Pinpoint the cell where the given text exists, returning its (x, y) midpoint coordinate. 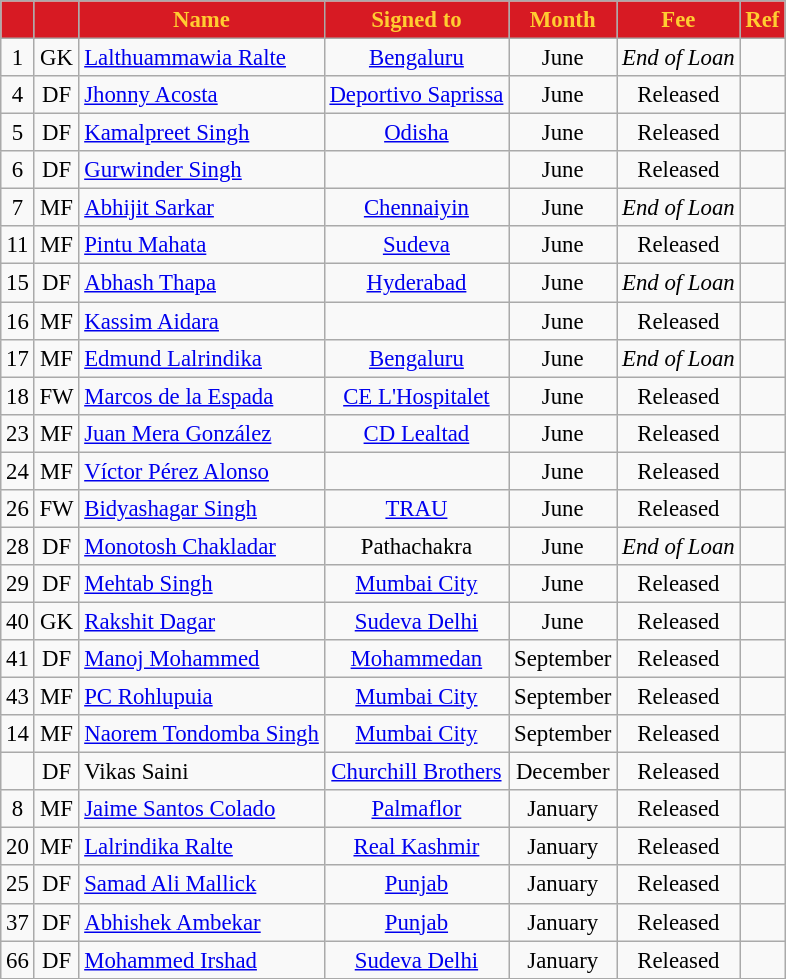
20 (18, 847)
PC Rohlupuia (202, 697)
Rakshit Dagar (202, 621)
Gurwinder Singh (202, 170)
Churchill Brothers (416, 772)
CE L'Hospitalet (416, 396)
Jaime Santos Colado (202, 809)
Name (202, 20)
Pintu Mahata (202, 245)
26 (18, 509)
Odisha (416, 133)
29 (18, 584)
TRAU (416, 509)
66 (18, 960)
Abhishek Ambekar (202, 922)
41 (18, 659)
December (563, 772)
Samad Ali Mallick (202, 885)
6 (18, 170)
8 (18, 809)
Naorem Tondomba Singh (202, 734)
Palmaflor (416, 809)
Sudeva (416, 245)
Ref (762, 20)
Abhash Thapa (202, 283)
Kamalpreet Singh (202, 133)
18 (18, 396)
7 (18, 208)
Lalrindika Ralte (202, 847)
Deportivo Saprissa (416, 95)
25 (18, 885)
Month (563, 20)
Mehtab Singh (202, 584)
Pathachakra (416, 546)
Manoj Mohammed (202, 659)
Monotosh Chakladar (202, 546)
Marcos de la Espada (202, 396)
17 (18, 358)
Fee (678, 20)
37 (18, 922)
Víctor Pérez Alonso (202, 471)
Juan Mera González (202, 433)
Jhonny Acosta (202, 95)
24 (18, 471)
Vikas Saini (202, 772)
11 (18, 245)
43 (18, 697)
Lalthuammawia Ralte (202, 58)
Abhijit Sarkar (202, 208)
4 (18, 95)
15 (18, 283)
Mohammedan (416, 659)
Hyderabad (416, 283)
Bidyashagar Singh (202, 509)
1 (18, 58)
16 (18, 321)
CD Lealtad (416, 433)
Signed to (416, 20)
Kassim Aidara (202, 321)
Chennaiyin (416, 208)
23 (18, 433)
40 (18, 621)
5 (18, 133)
14 (18, 734)
28 (18, 546)
Edmund Lalrindika (202, 358)
Mohammed Irshad (202, 960)
Real Kashmir (416, 847)
